Return [X, Y] of the center of cell containing provided text 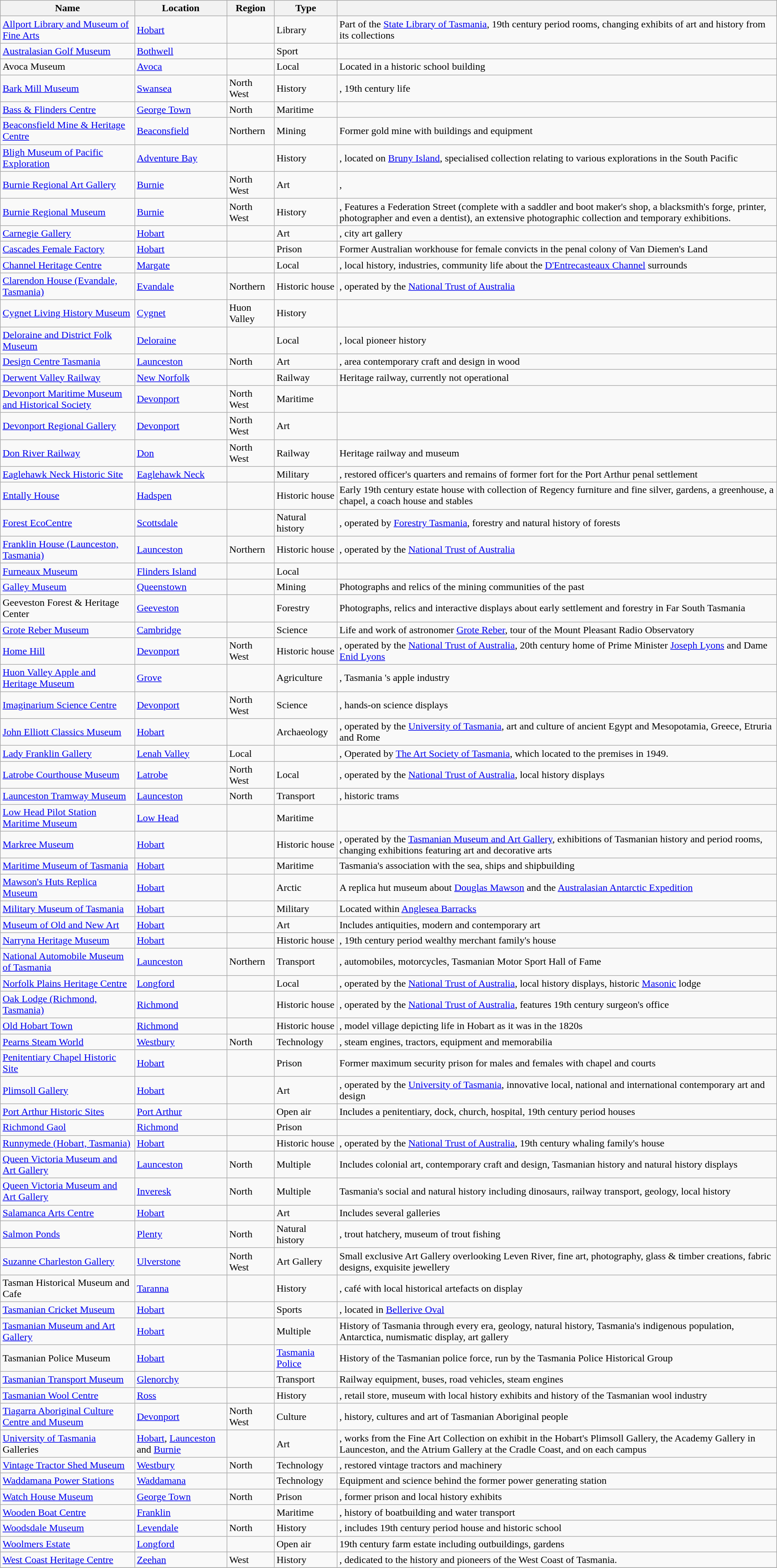
Eaglehawk Neck [181, 474]
Geeveston [181, 608]
Cygnet [181, 314]
, dedicated to the history and pioneers of the West Coast of Tasmania. [557, 1560]
Includes several galleries [557, 1213]
Located in a historic school building [557, 67]
John Elliott Classics Museum [67, 732]
Tasmania's association with the sea, ships and shipbuilding [557, 866]
, operated by the National Trust of Australia, features 19th century surgeon's office [557, 1005]
Huon Valley [251, 314]
Lady Franklin Gallery [67, 754]
Railway equipment, buses, road vehicles, steam engines [557, 1380]
University of Tasmania Galleries [67, 1444]
Burnie Regional Museum [67, 212]
Imaginarium Science Centre [67, 705]
, Tasmania 's apple industry [557, 678]
, operated by Forestry Tasmania, forestry and natural history of forests [557, 523]
Entally House [67, 495]
Low Head [181, 817]
Scottsdale [181, 523]
Hobart, Launceston and Burnie [181, 1444]
Beaconsfield [181, 131]
History of the Tasmanian police force, run by the Tasmania Police Historical Group [557, 1358]
, history of boatbuilding and water transport [557, 1512]
Former maximum security prison for males and females with chapel and courts [557, 1063]
Suzanne Charleston Gallery [67, 1261]
Bark Mill Museum [67, 88]
Tasmanian Wool Centre [67, 1395]
, model village depicting life in Hobart as it was in the 1820s [557, 1026]
Sports [306, 1310]
Type [306, 8]
, retail store, museum with local history exhibits and history of the Tasmanian wool industry [557, 1395]
Latrobe [181, 775]
Plimsoll Gallery [67, 1090]
Grove [181, 678]
Tasman Historical Museum and Cafe [67, 1288]
Cambridge [181, 629]
Huon Valley Apple and Heritage Museum [67, 678]
Norfolk Plains Heritage Centre [67, 983]
Arctic [306, 887]
Photographs, relics and interactive displays about early settlement and forestry in Far South Tasmania [557, 608]
Small exclusive Art Gallery overlooking Leven River, fine art, photography, glass & timber creations, fabric designs, exquisite jewellery [557, 1261]
Early 19th century estate house with collection of Regency furniture and fine silver, gardens, a greenhouse, a chapel, a coach house and stables [557, 495]
New Norfolk [181, 378]
Former gold mine with buildings and equipment [557, 131]
, local pioneer history [557, 340]
Military Museum of Tasmania [67, 909]
A replica hut museum about Douglas Mawson and the Australasian Antarctic Expedition [557, 887]
Includes colonial art, contemporary craft and design, Tasmanian history and natural history displays [557, 1164]
Oak Lodge (Richmond, Tasmania) [67, 1005]
Inveresk [181, 1192]
Woodsdale Museum [67, 1528]
Ulverstone [181, 1261]
Waddamana [181, 1481]
Forest EcoCentre [67, 523]
Clarendon House (Evandale, Tasmania) [67, 286]
Design Centre Tasmania [67, 362]
Home Hill [67, 651]
, operated by the National Trust of Australia, local history displays [557, 775]
Don River Railway [67, 453]
Adventure Bay [181, 158]
Vintage Tractor Shed Museum [67, 1465]
Lenah Valley [181, 754]
, Operated by The Art Society of Tasmania, which located to the premises in 1949. [557, 754]
, café with local historical artefacts on display [557, 1288]
, area contemporary craft and design in wood [557, 362]
Flinders Island [181, 571]
Culture [306, 1417]
Waddamana Power Stations [67, 1481]
Bass & Flinders Centre [67, 110]
Tasmanian Transport Museum [67, 1380]
Beaconsfield Mine & Heritage Centre [67, 131]
Margate [181, 265]
Former Australian workhouse for female convicts in the penal colony of Van Diemen's Land [557, 249]
Woolmers Estate [67, 1544]
Name [67, 8]
Latrobe Courthouse Museum [67, 775]
Deloraine [181, 340]
, 19th century life [557, 88]
Eaglehawk Neck Historic Site [67, 474]
Location [181, 8]
Franklin House (Launceston, Tasmania) [67, 549]
Launceston Tramway Museum [67, 796]
Mawson's Huts Replica Museum [67, 887]
Penitentiary Chapel Historic Site [67, 1063]
Queenstown [181, 587]
Australasian Golf Museum [67, 51]
Archaeology [306, 732]
Tasmania Police [306, 1358]
Deloraine and District Folk Museum [67, 340]
Low Head Pilot Station Maritime Museum [67, 817]
19th century farm estate including outbuildings, gardens [557, 1544]
Bligh Museum of Pacific Exploration [67, 158]
Swansea [181, 88]
Art Gallery [306, 1261]
Tasmania's social and natural history including dinosaurs, railway transport, geology, local history [557, 1192]
Galley Museum [67, 587]
Evandale [181, 286]
Tasmanian Cricket Museum [67, 1310]
, operated by the University of Tasmania, art and culture of ancient Egypt and Mesopotamia, Greece, Etruria and Rome [557, 732]
Located within Anglesea Barracks [557, 909]
, restored vintage tractors and machinery [557, 1465]
Salmon Ponds [67, 1234]
Library [306, 30]
Avoca [181, 67]
Heritage railway and museum [557, 453]
, history, cultures and art of Tasmanian Aboriginal people [557, 1417]
Port Arthur Historic Sites [67, 1112]
, operated by the University of Tasmania, innovative local, national and international contemporary art and design [557, 1090]
Equipment and science behind the former power generating station [557, 1481]
Devonport Regional Gallery [67, 426]
, located in Bellerive Oval [557, 1310]
, steam engines, tractors, equipment and memorabilia [557, 1042]
Old Hobart Town [67, 1026]
Forestry [306, 608]
Watch House Museum [67, 1497]
Taranna [181, 1288]
Cygnet Living History Museum [67, 314]
Region [251, 8]
National Automobile Museum of Tasmania [67, 962]
Furneaux Museum [67, 571]
Franklin [181, 1512]
Hadspen [181, 495]
Carnegie Gallery [67, 233]
, trout hatchery, museum of trout fishing [557, 1234]
Photographs and relics of the mining communities of the past [557, 587]
Grote Reber Museum [67, 629]
Channel Heritage Centre [67, 265]
, operated by the National Trust of Australia, 19th century whaling family's house [557, 1143]
, includes 19th century period house and historic school [557, 1528]
Don [181, 453]
Tasmanian Police Museum [67, 1358]
Glenorchy [181, 1380]
Includes antiquities, modern and contemporary art [557, 924]
West Coast Heritage Centre [67, 1560]
Pearns Steam World [67, 1042]
Agriculture [306, 678]
Allport Library and Museum of Fine Arts [67, 30]
Zeehan [181, 1560]
Heritage railway, currently not operational [557, 378]
Port Arthur [181, 1112]
Richmond Gaol [67, 1127]
Cascades Female Factory [67, 249]
Museum of Old and New Art [67, 924]
Geeveston Forest & Heritage Center [67, 608]
Markree Museum [67, 845]
Life and work of astronomer Grote Reber, tour of the Mount Pleasant Radio Observatory [557, 629]
Avoca Museum [67, 67]
, restored officer's quarters and remains of former fort for the Port Arthur penal settlement [557, 474]
History of Tasmania through every era, geology, natural history, Tasmania's indigenous population, Antarctica, numismatic display, art gallery [557, 1331]
West [251, 1560]
Plenty [181, 1234]
, city art gallery [557, 233]
Tiagarra Aboriginal Culture Centre and Museum [67, 1417]
Levendale [181, 1528]
, located on Bruny Island, specialised collection relating to various explorations in the South Pacific [557, 158]
Narryna Heritage Museum [67, 940]
Includes a penitentiary, dock, church, hospital, 19th century period houses [557, 1112]
, local history, industries, community life about the D'Entrecasteaux Channel surrounds [557, 265]
Runnymede (Hobart, Tasmania) [67, 1143]
, 19th century period wealthy merchant family's house [557, 940]
Ross [181, 1395]
Sport [306, 51]
Burnie Regional Art Gallery [67, 185]
Tasmanian Museum and Art Gallery [67, 1331]
Derwent Valley Railway [67, 378]
Devonport Maritime Museum and Historical Society [67, 399]
Part of the State Library of Tasmania, 19th century period rooms, changing exhibits of art and history from its collections [557, 30]
, former prison and local history exhibits [557, 1497]
, operated by the National Trust of Australia, local history displays, historic Masonic lodge [557, 983]
Bothwell [181, 51]
, historic trams [557, 796]
Maritime Museum of Tasmania [67, 866]
, automobiles, motorcycles, Tasmanian Motor Sport Hall of Fame [557, 962]
Salamanca Arts Centre [67, 1213]
, hands-on science displays [557, 705]
, [557, 185]
Wooden Boat Centre [67, 1512]
, operated by the National Trust of Australia, 20th century home of Prime Minister Joseph Lyons and Dame Enid Lyons [557, 651]
